Capture the cell that displays the provided text and extract its [x, y] central coordinate. 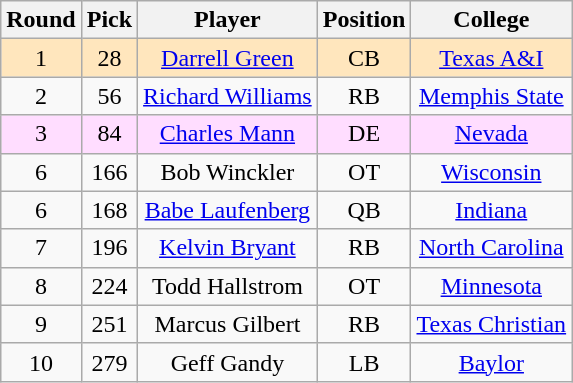
251 [109, 324]
Marcus Gilbert [228, 324]
28 [109, 58]
North Carolina [492, 248]
Kelvin Bryant [228, 248]
56 [109, 96]
168 [109, 210]
Nevada [492, 134]
Minnesota [492, 286]
Pick [109, 20]
Texas A&I [492, 58]
Position [364, 20]
Darrell Green [228, 58]
Wisconsin [492, 172]
Charles Mann [228, 134]
Bob Winckler [228, 172]
Richard Williams [228, 96]
2 [41, 96]
196 [109, 248]
Indiana [492, 210]
8 [41, 286]
LB [364, 362]
7 [41, 248]
CB [364, 58]
10 [41, 362]
224 [109, 286]
QB [364, 210]
College [492, 20]
279 [109, 362]
3 [41, 134]
Geff Gandy [228, 362]
DE [364, 134]
84 [109, 134]
Memphis State [492, 96]
Round [41, 20]
1 [41, 58]
Todd Hallstrom [228, 286]
9 [41, 324]
Baylor [492, 362]
Texas Christian [492, 324]
166 [109, 172]
Player [228, 20]
Babe Laufenberg [228, 210]
